For the text-containing cell, return its midpoint in [x, y] coordinate format. 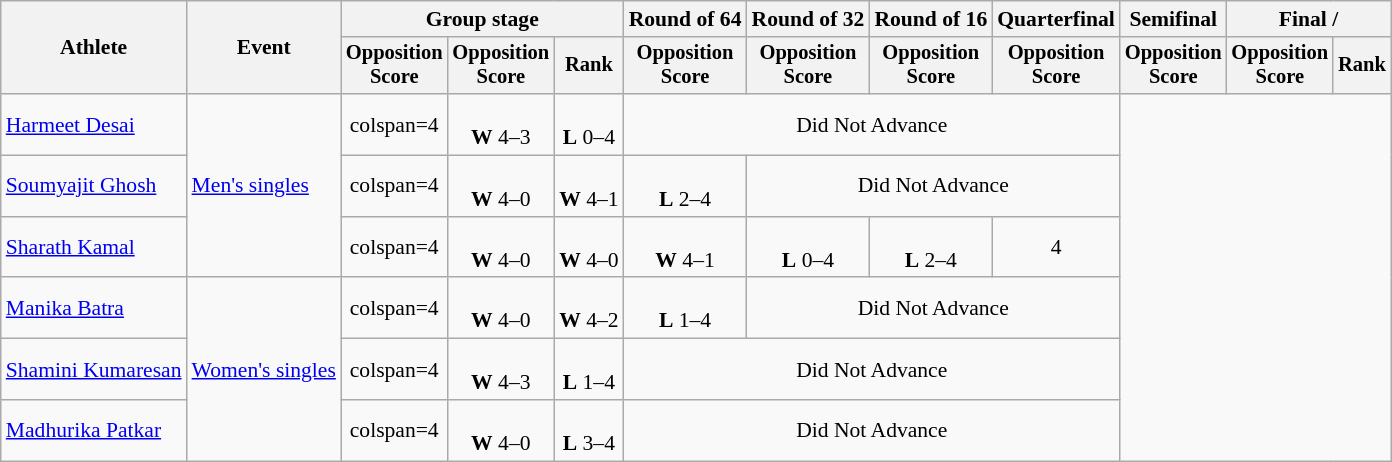
Soumyajit Ghosh [94, 186]
Sharath Kamal [94, 248]
Semifinal [1174, 19]
4 [1056, 248]
Women's singles [264, 370]
Round of 64 [686, 19]
Group stage [482, 19]
Quarterfinal [1056, 19]
L 3–4 [588, 430]
Event [264, 48]
Round of 16 [930, 19]
Round of 32 [808, 19]
Athlete [94, 48]
Harmeet Desai [94, 124]
Shamini Kumaresan [94, 370]
Men's singles [264, 186]
Final / [1308, 19]
W 4–2 [588, 308]
Madhurika Patkar [94, 430]
Manika Batra [94, 308]
